Extract the (X, Y) coordinate from the center of the cell holding the provided text.  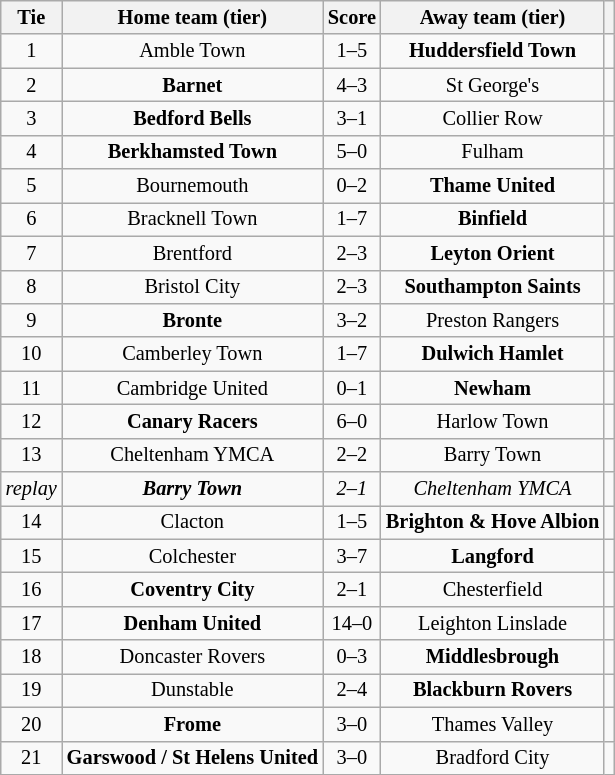
2–2 (352, 455)
Berkhamsted Town (192, 152)
14 (32, 522)
3–7 (352, 556)
20 (32, 724)
Camberley Town (192, 354)
Dulwich Hamlet (492, 354)
17 (32, 623)
4–3 (352, 85)
Cambridge United (192, 388)
Brentford (192, 253)
4 (32, 152)
Bristol City (192, 287)
Dunstable (192, 690)
Bronte (192, 320)
8 (32, 287)
14–0 (352, 623)
Garswood / St Helens United (192, 758)
Coventry City (192, 589)
Score (352, 17)
Preston Rangers (492, 320)
Leighton Linslade (492, 623)
0–1 (352, 388)
3 (32, 118)
Colchester (192, 556)
Collier Row (492, 118)
6 (32, 219)
5 (32, 186)
Amble Town (192, 51)
2 (32, 85)
Canary Racers (192, 421)
Chesterfield (492, 589)
19 (32, 690)
10 (32, 354)
0–2 (352, 186)
11 (32, 388)
Newham (492, 388)
Langford (492, 556)
18 (32, 657)
replay (32, 489)
Bradford City (492, 758)
Binfield (492, 219)
7 (32, 253)
15 (32, 556)
Middlesbrough (492, 657)
6–0 (352, 421)
Away team (tier) (492, 17)
Harlow Town (492, 421)
Bracknell Town (192, 219)
12 (32, 421)
5–0 (352, 152)
Frome (192, 724)
Brighton & Hove Albion (492, 522)
Fulham (492, 152)
Home team (tier) (192, 17)
Thame United (492, 186)
Clacton (192, 522)
1 (32, 51)
Doncaster Rovers (192, 657)
2–4 (352, 690)
Blackburn Rovers (492, 690)
3–1 (352, 118)
16 (32, 589)
0–3 (352, 657)
3–2 (352, 320)
9 (32, 320)
Southampton Saints (492, 287)
Denham United (192, 623)
Thames Valley (492, 724)
Bedford Bells (192, 118)
13 (32, 455)
Huddersfield Town (492, 51)
Tie (32, 17)
Barnet (192, 85)
Bournemouth (192, 186)
St George's (492, 85)
Leyton Orient (492, 253)
21 (32, 758)
